Locate the cell with the specified text and output its [X, Y] center coordinate. 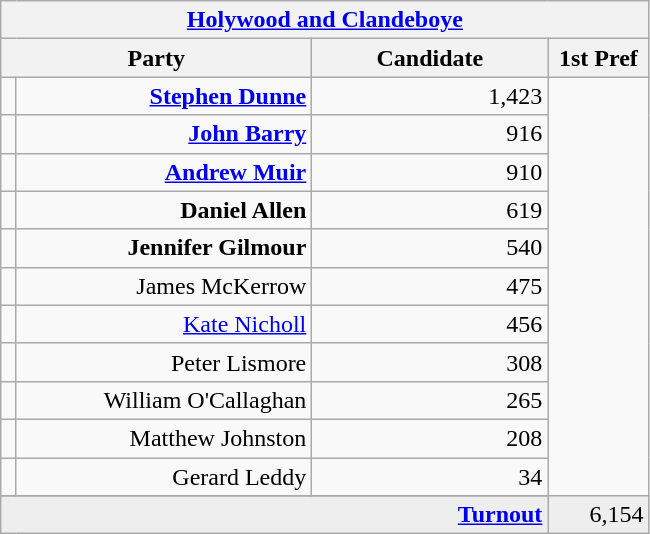
Kate Nicholl [164, 324]
John Barry [164, 134]
Gerard Leddy [164, 477]
Peter Lismore [164, 362]
475 [430, 286]
Jennifer Gilmour [164, 248]
619 [430, 210]
Matthew Johnston [164, 438]
Holywood and Clandeboye [325, 20]
James McKerrow [164, 286]
Andrew Muir [164, 172]
540 [430, 248]
208 [430, 438]
Party [156, 58]
William O'Callaghan [164, 400]
6,154 [598, 515]
265 [430, 400]
916 [430, 134]
308 [430, 362]
1,423 [430, 96]
1st Pref [598, 58]
34 [430, 477]
Candidate [430, 58]
456 [430, 324]
Stephen Dunne [164, 96]
Daniel Allen [164, 210]
Turnout [274, 515]
910 [430, 172]
